Extract the [x, y] coordinate from the center of the cell holding the provided text.  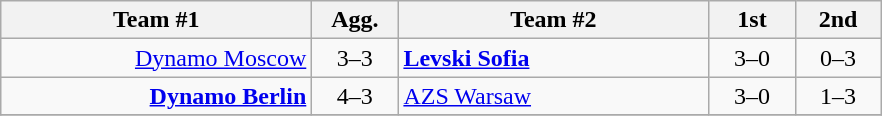
Team #2 [554, 20]
4–3 [355, 96]
2nd [838, 20]
Dynamo Berlin [156, 96]
Dynamo Moscow [156, 58]
AZS Warsaw [554, 96]
3–3 [355, 58]
1st [752, 20]
Agg. [355, 20]
Team #1 [156, 20]
0–3 [838, 58]
1–3 [838, 96]
Levski Sofia [554, 58]
